Output the (x, y) coordinate of the center of the cell containing the given text.  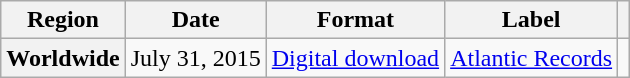
Atlantic Records (532, 58)
Label (532, 20)
Format (355, 20)
Region (63, 20)
Date (196, 20)
Digital download (355, 58)
Worldwide (63, 58)
July 31, 2015 (196, 58)
